Provide the [X, Y] coordinate of the cell's center where the given text is located.  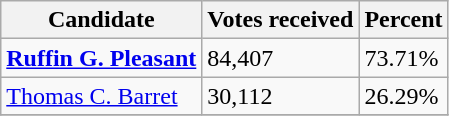
30,112 [280, 96]
26.29% [404, 96]
Thomas C. Barret [102, 96]
Candidate [102, 20]
84,407 [280, 58]
Ruffin G. Pleasant [102, 58]
73.71% [404, 58]
Votes received [280, 20]
Percent [404, 20]
